For the text-containing cell, return its midpoint in [X, Y] coordinate format. 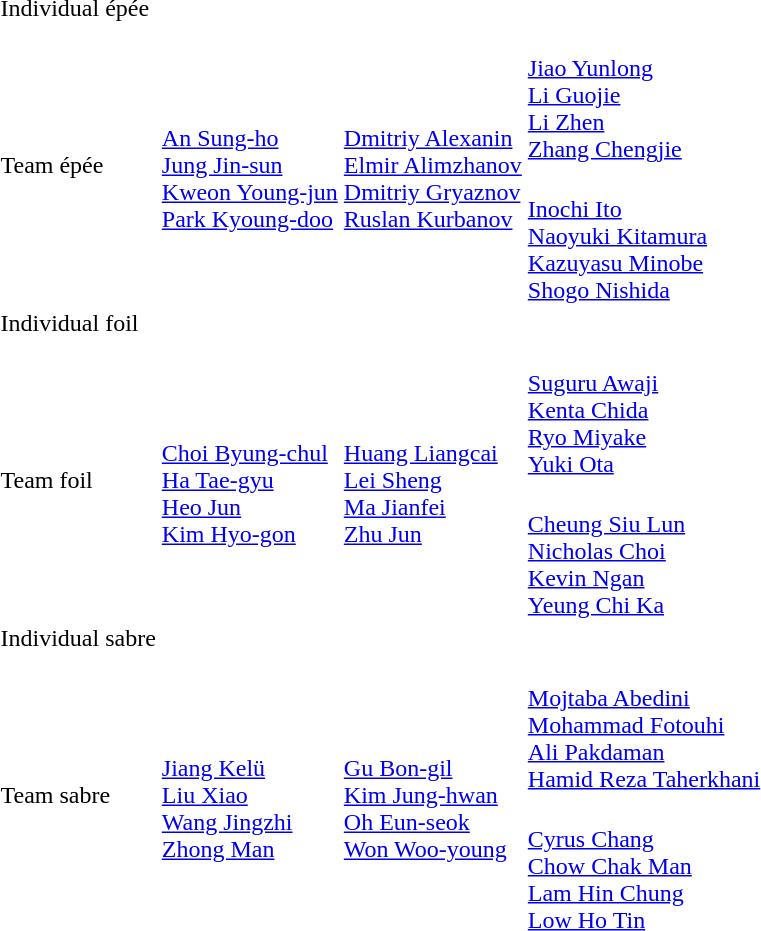
Jiao YunlongLi GuojieLi ZhenZhang Chengjie [644, 95]
Huang LiangcaiLei ShengMa JianfeiZhu Jun [432, 480]
Mojtaba AbediniMohammad FotouhiAli PakdamanHamid Reza Taherkhani [644, 725]
Cheung Siu LunNicholas ChoiKevin NganYeung Chi Ka [644, 551]
An Sung-hoJung Jin-sunKweon Young-junPark Kyoung-doo [250, 166]
Dmitriy AlexaninElmir AlimzhanovDmitriy GryaznovRuslan Kurbanov [432, 166]
Inochi ItoNaoyuki KitamuraKazuyasu MinobeShogo Nishida [644, 236]
Suguru AwajiKenta ChidaRyo MiyakeYuki Ota [644, 410]
Choi Byung-chulHa Tae-gyuHeo JunKim Hyo-gon [250, 480]
